Extract the (x, y) coordinate from the center of the cell holding the provided text.  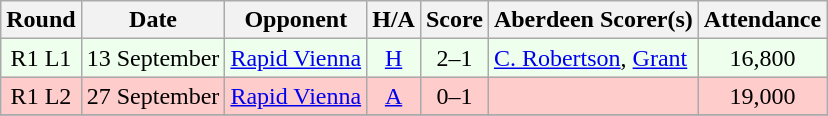
Opponent (296, 20)
R1 L2 (41, 96)
Attendance (762, 20)
Aberdeen Scorer(s) (593, 20)
0–1 (454, 96)
A (394, 96)
27 September (153, 96)
R1 L1 (41, 58)
13 September (153, 58)
H (394, 58)
Score (454, 20)
C. Robertson, Grant (593, 58)
Round (41, 20)
19,000 (762, 96)
Date (153, 20)
2–1 (454, 58)
16,800 (762, 58)
H/A (394, 20)
